Identify which cell holds the provided text, then report its [x, y] central coordinate. 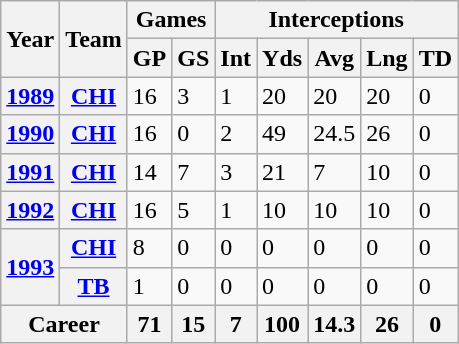
14.3 [334, 324]
Int [236, 58]
8 [149, 248]
Team [94, 39]
71 [149, 324]
5 [194, 210]
TD [435, 58]
Lng [387, 58]
21 [282, 172]
GS [194, 58]
1991 [30, 172]
Games [170, 20]
14 [149, 172]
49 [282, 134]
Avg [334, 58]
1993 [30, 267]
Interceptions [336, 20]
1992 [30, 210]
1990 [30, 134]
24.5 [334, 134]
Career [64, 324]
Yds [282, 58]
GP [149, 58]
2 [236, 134]
TB [94, 286]
1989 [30, 96]
100 [282, 324]
15 [194, 324]
Year [30, 39]
